Scan for the cell matching the given text and deliver its [x, y] coordinate at center. 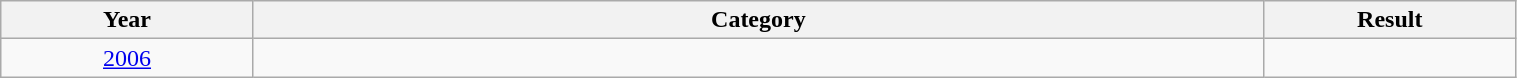
Year [128, 20]
Category [758, 20]
Result [1390, 20]
2006 [128, 58]
